Determine the [x, y] coordinate at the center of the cell enclosing the given text.  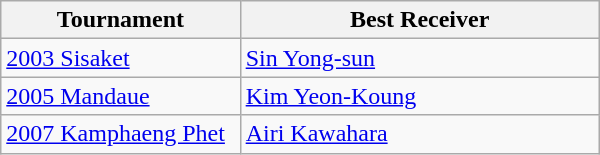
Airi Kawahara [420, 134]
Tournament [120, 20]
Sin Yong-sun [420, 58]
Best Receiver [420, 20]
2007 Kamphaeng Phet [120, 134]
Kim Yeon-Koung [420, 96]
2003 Sisaket [120, 58]
2005 Mandaue [120, 96]
